Provide the (X, Y) coordinate of the cell's center where the given text is located.  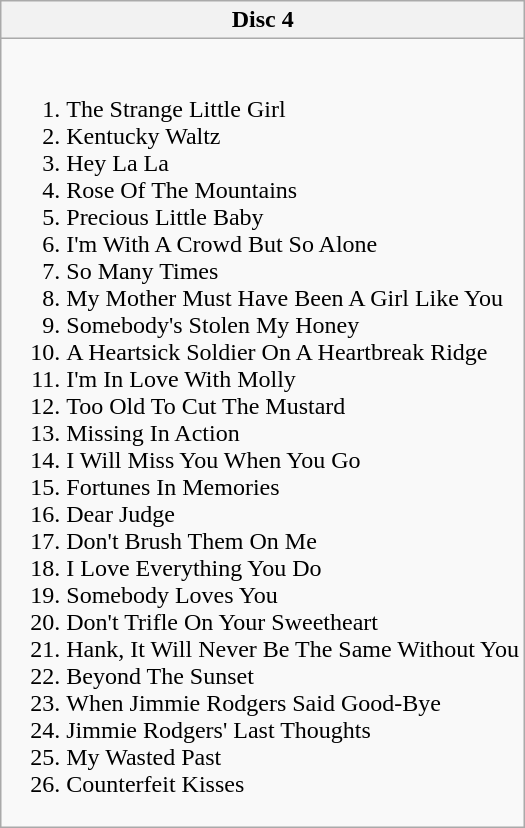
Disc 4 (263, 20)
